Locate the cell with the specified text and output its (x, y) center coordinate. 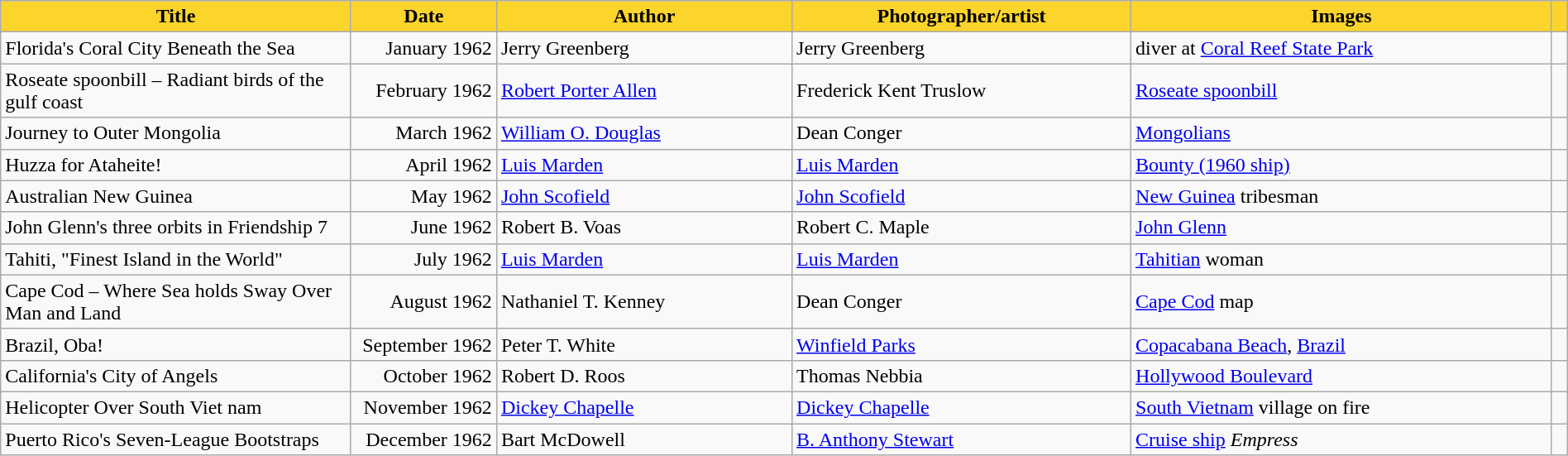
Author (643, 17)
John Glenn (1341, 228)
Winfield Parks (962, 344)
New Guinea tribesman (1341, 196)
Bart McDowell (643, 439)
Tahitian woman (1341, 259)
Title (176, 17)
November 1962 (423, 407)
Images (1341, 17)
February 1962 (423, 91)
July 1962 (423, 259)
Nathaniel T. Kenney (643, 301)
Journey to Outer Mongolia (176, 133)
April 1962 (423, 165)
Roseate spoonbill – Radiant birds of the gulf coast (176, 91)
Copacabana Beach, Brazil (1341, 344)
Mongolians (1341, 133)
California's City of Angels (176, 376)
Australian New Guinea (176, 196)
Cape Cod map (1341, 301)
December 1962 (423, 439)
Hollywood Boulevard (1341, 376)
Photographer/artist (962, 17)
Frederick Kent Truslow (962, 91)
Cruise ship Empress (1341, 439)
May 1962 (423, 196)
Thomas Nebbia (962, 376)
Cape Cod – Where Sea holds Sway Over Man and Land (176, 301)
B. Anthony Stewart (962, 439)
Roseate spoonbill (1341, 91)
January 1962 (423, 48)
Peter T. White (643, 344)
Date (423, 17)
Robert C. Maple (962, 228)
Tahiti, "Finest Island in the World" (176, 259)
South Vietnam village on fire (1341, 407)
Huzza for Ataheite! (176, 165)
June 1962 (423, 228)
Bounty (1960 ship) (1341, 165)
William O. Douglas (643, 133)
March 1962 (423, 133)
John Glenn's three orbits in Friendship 7 (176, 228)
Puerto Rico's Seven-League Bootstraps (176, 439)
Robert D. Roos (643, 376)
Robert B. Voas (643, 228)
diver at Coral Reef State Park (1341, 48)
Florida's Coral City Beneath the Sea (176, 48)
Helicopter Over South Viet nam (176, 407)
Brazil, Oba! (176, 344)
October 1962 (423, 376)
Robert Porter Allen (643, 91)
September 1962 (423, 344)
August 1962 (423, 301)
